Pinpoint the cell where the given text exists, returning its [X, Y] midpoint coordinate. 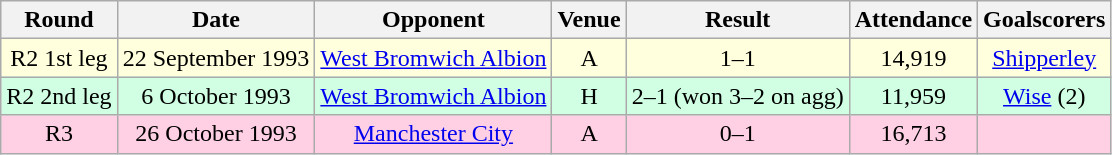
14,919 [913, 58]
Shipperley [1044, 58]
0–1 [738, 134]
Manchester City [434, 134]
Goalscorers [1044, 20]
Attendance [913, 20]
6 October 1993 [216, 96]
26 October 1993 [216, 134]
Venue [589, 20]
R2 1st leg [59, 58]
22 September 1993 [216, 58]
11,959 [913, 96]
H [589, 96]
Opponent [434, 20]
Result [738, 20]
2–1 (won 3–2 on agg) [738, 96]
Wise (2) [1044, 96]
Round [59, 20]
16,713 [913, 134]
Date [216, 20]
R2 2nd leg [59, 96]
R3 [59, 134]
1–1 [738, 58]
